For the text-containing cell, return its midpoint in [X, Y] coordinate format. 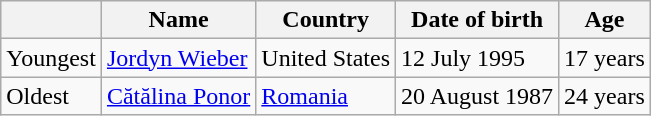
Date of birth [478, 20]
12 July 1995 [478, 58]
Cătălina Ponor [178, 96]
20 August 1987 [478, 96]
Name [178, 20]
Country [326, 20]
17 years [605, 58]
Youngest [52, 58]
Romania [326, 96]
United States [326, 58]
Oldest [52, 96]
24 years [605, 96]
Age [605, 20]
Jordyn Wieber [178, 58]
